Return the (X, Y) coordinate for the center point of the cell that contains the specified text.  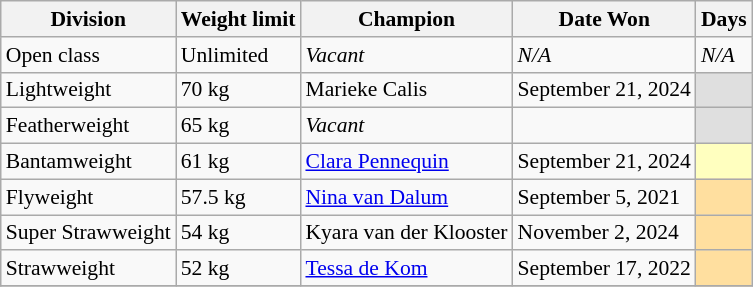
70 kg (238, 90)
54 kg (238, 233)
Featherweight (88, 126)
Flyweight (88, 197)
September 17, 2022 (604, 269)
Days (724, 19)
Unlimited (238, 55)
Weight limit (238, 19)
Clara Pennequin (406, 162)
Marieke Calis (406, 90)
Super Strawweight (88, 233)
61 kg (238, 162)
Tessa de Kom (406, 269)
Open class (88, 55)
Date Won (604, 19)
September 5, 2021 (604, 197)
Division (88, 19)
57.5 kg (238, 197)
Strawweight (88, 269)
Bantamweight (88, 162)
65 kg (238, 126)
November 2, 2024 (604, 233)
Champion (406, 19)
52 kg (238, 269)
Kyara van der Klooster (406, 233)
Lightweight (88, 90)
Nina van Dalum (406, 197)
